Provide the (X, Y) coordinate of the cell's center where the given text is located.  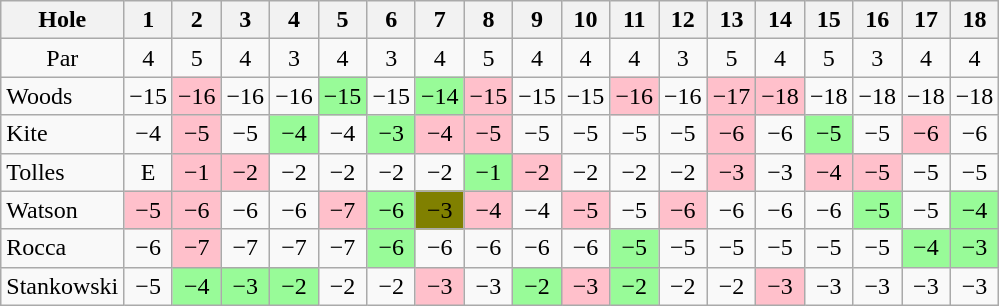
Watson (62, 210)
2 (196, 20)
6 (392, 20)
14 (780, 20)
11 (634, 20)
Tolles (62, 172)
9 (538, 20)
7 (440, 20)
−14 (440, 96)
10 (586, 20)
15 (828, 20)
17 (926, 20)
18 (974, 20)
Par (62, 58)
Woods (62, 96)
−17 (732, 96)
13 (732, 20)
12 (684, 20)
8 (488, 20)
1 (148, 20)
Hole (62, 20)
Stankowski (62, 286)
Rocca (62, 248)
Kite (62, 134)
16 (878, 20)
E (148, 172)
